Locate the cell with the specified text and output its [X, Y] center coordinate. 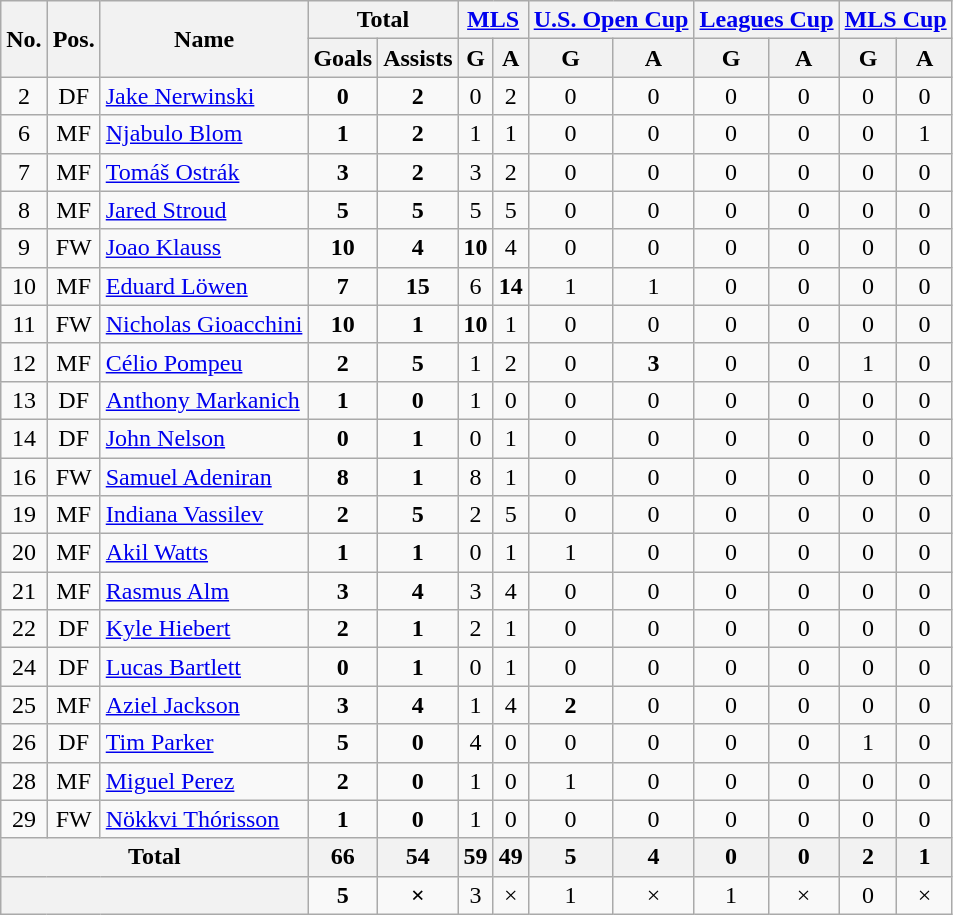
12 [24, 362]
Miguel Perez [204, 781]
Goals [343, 58]
Jake Nerwinski [204, 96]
Jared Stroud [204, 210]
28 [24, 781]
Pos. [74, 39]
U.S. Open Cup [611, 20]
Samuel Adeniran [204, 477]
John Nelson [204, 438]
25 [24, 705]
No. [24, 39]
Tim Parker [204, 743]
Aziel Jackson [204, 705]
66 [343, 857]
9 [24, 248]
Lucas Bartlett [204, 667]
16 [24, 477]
59 [476, 857]
MLS Cup [896, 20]
29 [24, 819]
54 [418, 857]
15 [418, 286]
Nökkvi Thórisson [204, 819]
MLS [493, 20]
Kyle Hiebert [204, 629]
Assists [418, 58]
Tomáš Ostrák [204, 172]
Célio Pompeu [204, 362]
13 [24, 400]
49 [510, 857]
Nicholas Gioacchini [204, 324]
Njabulo Blom [204, 134]
Akil Watts [204, 553]
Leagues Cup [766, 20]
Name [204, 39]
19 [24, 515]
Rasmus Alm [204, 591]
Indiana Vassilev [204, 515]
20 [24, 553]
21 [24, 591]
26 [24, 743]
24 [24, 667]
Eduard Löwen [204, 286]
Anthony Markanich [204, 400]
11 [24, 324]
22 [24, 629]
Joao Klauss [204, 248]
